Search for the cell housing the specified text and yield its (X, Y) center coordinate. 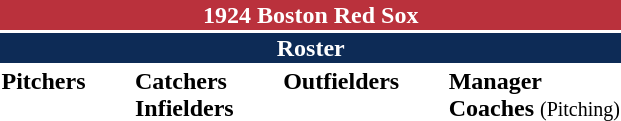
1924 Boston Red Sox (310, 15)
Roster (310, 48)
